Find where the given text appears and provide that cell's center as (X, Y) coordinate. 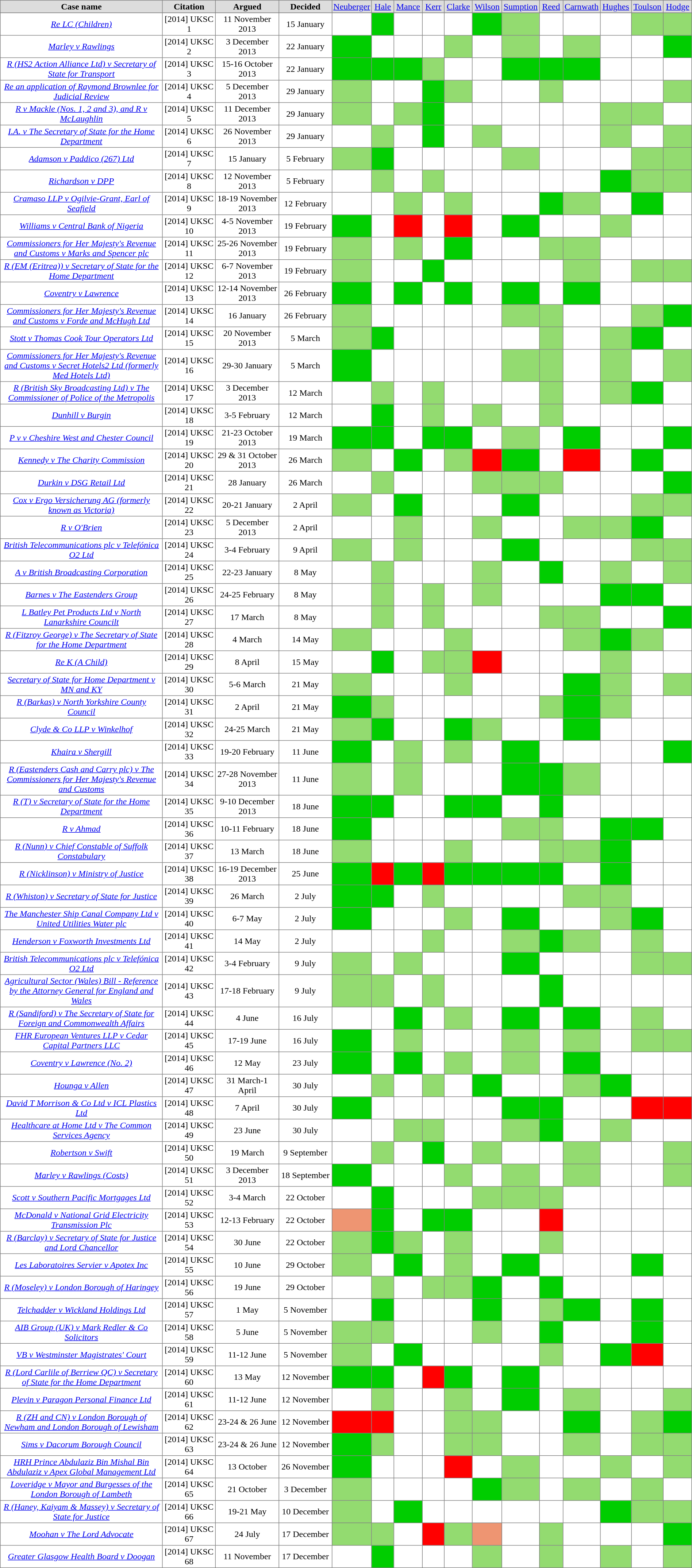
[2014] UKSC 68 (189, 1557)
Sumption (520, 7)
[2014] UKSC 32 (189, 729)
P v v Cheshire West and Chester Council (81, 438)
17-18 February (247, 991)
Loveridge v Mayor and Burgesses of the London Borough of Lambeth (81, 1489)
5-6 March (247, 685)
R (Nunn) v Chief Constable of Suffolk Constabulary (81, 851)
21 October (247, 1489)
Dunhill v Burgin (81, 415)
R v Mackle (Nos. 1, 2 and 3), and R v McLaughlin (81, 114)
The Manchester Ship Canal Company Ltd v United Utilities Water plc (81, 919)
13 October (247, 1467)
[2014] UKSC 61 (189, 1399)
4 March (247, 640)
4-5 November 2013 (247, 226)
[2014] UKSC 30 (189, 685)
[2014] UKSC 36 (189, 829)
12 November 2013 (247, 181)
28 January (247, 483)
[2014] UKSC 55 (189, 1265)
23 July (305, 1063)
3-5 February (247, 415)
[2014] UKSC 43 (189, 991)
24 July (247, 1534)
24-25 February (247, 595)
McDonald v National Grid Electricity Transmission Plc (81, 1220)
24-25 March (247, 729)
Re K (A Child) (81, 662)
[2014] UKSC 54 (189, 1243)
[2014] UKSC 45 (189, 1041)
6-7 November 2013 (247, 271)
16-19 December 2013 (247, 874)
[2014] UKSC 26 (189, 595)
Stott v Thomas Cook Tour Operators Ltd (81, 338)
Citation (189, 7)
15-16 October 2013 (247, 69)
[2014] UKSC 22 (189, 505)
[2014] UKSC 9 (189, 204)
[2014] UKSC 21 (189, 483)
[2014] UKSC 5 (189, 114)
Henderson v Foxworth Investments Ltd (81, 941)
Carnwath (581, 7)
AIB Group (UK) v Mark Redler & Co Solicitors (81, 1332)
Mance (408, 7)
26 November (305, 1467)
[2014] UKSC 3 (189, 69)
[2014] UKSC 6 (189, 136)
Re LC (Children) (81, 24)
[2014] UKSC 44 (189, 1018)
[2014] UKSC 13 (189, 293)
R (Eastenders Cash and Carry plc) v The Commissioners for Her Majesty's Revenue and Customs (81, 779)
[2014] UKSC 33 (189, 752)
Hodge (677, 7)
20-21 January (247, 505)
[2014] UKSC 60 (189, 1377)
Neuberger (352, 7)
13 May (247, 1377)
[2014] UKSC 50 (189, 1153)
Case name (81, 7)
R (EM (Eritrea)) v Secretary of State for the Home Department (81, 271)
Reed (551, 7)
12 February (305, 204)
[2014] UKSC 17 (189, 393)
Re an application of Raymond Brownlee for Judicial Review (81, 92)
[2014] UKSC 40 (189, 919)
26 November 2013 (247, 136)
[2014] UKSC 57 (189, 1310)
R (T) v Secretary of State for the Home Department (81, 806)
[2014] UKSC 31 (189, 707)
[2014] UKSC 65 (189, 1489)
Scott v Southern Pacific Mortgages Ltd (81, 1198)
12-13 February (247, 1220)
6-7 May (247, 919)
[2014] UKSC 37 (189, 851)
[2014] UKSC 52 (189, 1198)
L Batley Pet Products Ltd v North Lanarkshire Councilt (81, 617)
Telchadder v Wickland Holdings Ltd (81, 1310)
Commissioners for Her Majesty's Revenue and Customs v Secret Hotels2 Ltd (formerly Med Hotels Ltd) (81, 365)
[2014] UKSC 53 (189, 1220)
[2014] UKSC 18 (189, 415)
[2014] UKSC 8 (189, 181)
R (Whiston) v Secretary of State for Justice (81, 896)
22-23 January (247, 572)
[2014] UKSC 63 (189, 1444)
[2014] UKSC 59 (189, 1355)
Kerr (433, 7)
I.A. v The Secretary of State for the Home Department (81, 136)
R (Moseley) v London Borough of Haringey (81, 1288)
25-26 November 2013 (247, 248)
13 March (247, 851)
A v British Broadcasting Corporation (81, 572)
[2014] UKSC 14 (189, 316)
17 March (247, 617)
HRH Prince Abdulaziz Bin Mishal Bin Abdulaziz v Apex Global Management Ltd (81, 1467)
Hale (382, 7)
[2014] UKSC 19 (189, 438)
R (Haney, Kaiyam & Massey) v Secretary of State for Justice (81, 1512)
[2014] UKSC 1 (189, 24)
R (Nicklinson) v Ministry of Justice (81, 874)
[2014] UKSC 42 (189, 964)
15 May (305, 662)
[2014] UKSC 47 (189, 1085)
Richardson v DPP (81, 181)
[2014] UKSC 46 (189, 1063)
10-11 February (247, 829)
29-30 January (247, 365)
VB v Westminster Magistrates' Court (81, 1355)
11 December 2013 (247, 114)
[2014] UKSC 56 (189, 1288)
Argued (247, 7)
12 May (247, 1063)
[2014] UKSC 27 (189, 617)
[2014] UKSC 64 (189, 1467)
Hounga v Allen (81, 1085)
Robertson v Swift (81, 1153)
Plevin v Paragon Personal Finance Ltd (81, 1399)
[2014] UKSC 66 (189, 1512)
3 December (305, 1489)
Secretary of State for Home Department v MN and KY (81, 685)
8 April (247, 662)
Moohan v The Lord Advocate (81, 1534)
23 June (247, 1130)
Coventry v Lawrence (No. 2) (81, 1063)
[2014] UKSC 10 (189, 226)
[2014] UKSC 58 (189, 1332)
10 December (305, 1512)
Clarke (458, 7)
7 April (247, 1108)
[2014] UKSC 62 (189, 1422)
R v Ahmad (81, 829)
17-19 June (247, 1041)
25 June (305, 874)
9-10 December 2013 (247, 806)
[2014] UKSC 25 (189, 572)
[2014] UKSC 48 (189, 1108)
Sims v Dacorum Borough Council (81, 1444)
9 September (305, 1153)
R (Fitzroy George) v The Secretary of State for the Home Department (81, 640)
[2014] UKSC 67 (189, 1534)
Wilson (487, 7)
Greater Glasgow Health Board v Doogan (81, 1557)
Barnes v The Eastenders Group (81, 595)
[2014] UKSC 23 (189, 527)
1 May (247, 1310)
[2014] UKSC 38 (189, 874)
[2014] UKSC 29 (189, 662)
[2014] UKSC 34 (189, 779)
31 March-1 April (247, 1085)
[2014] UKSC 20 (189, 460)
[2014] UKSC 11 (189, 248)
[2014] UKSC 51 (189, 1175)
[2014] UKSC 41 (189, 941)
10 June (247, 1265)
11 November (247, 1557)
Commissioners for Her Majesty's Revenue and Customs v Forde and McHugh Ltd (81, 316)
[2014] UKSC 16 (189, 365)
Kennedy v The Charity Commission (81, 460)
19-21 May (247, 1512)
Marley v Rawlings (81, 47)
[2014] UKSC 7 (189, 159)
Khaira v Shergill (81, 752)
R (Barclay) v Secretary of State for Justice and Lord Chancellor (81, 1243)
[2014] UKSC 15 (189, 338)
[2014] UKSC 28 (189, 640)
Clyde & Co LLP v Winkelhof (81, 729)
Marley v Rawlings (Costs) (81, 1175)
5 June (247, 1332)
Hughes (615, 7)
[2014] UKSC 24 (189, 550)
[2014] UKSC 35 (189, 806)
R v O'Brien (81, 527)
Agricultural Sector (Wales) Bill - Reference by the Attorney General for England and Wales (81, 991)
[2014] UKSC 49 (189, 1130)
19 June (247, 1288)
11 November 2013 (247, 24)
R (British Sky Broadcasting Ltd) v The Commissioner of Police of the Metropolis (81, 393)
David T Morrison & Co Ltd v ICL Plastics Ltd (81, 1108)
9 April (305, 550)
30 June (247, 1243)
Toulson (647, 7)
[2014] UKSC 4 (189, 92)
Williams v Central Bank of Nigeria (81, 226)
Cramaso LLP v Ogilvie-Grant, Earl of Seafield (81, 204)
Coventry v Lawrence (81, 293)
Durkin v DSG Retail Ltd (81, 483)
R (Lord Carlile of Berriew QC) v Secretary of State for the Home Department (81, 1377)
[2014] UKSC 2 (189, 47)
Les Laboratoires Servier v Apotex Inc (81, 1265)
18-19 November 2013 (247, 204)
20 November 2013 (247, 338)
FHR European Ventures LLP v Cedar Capital Partners LLC (81, 1041)
29 & 31 October 2013 (247, 460)
Decided (305, 7)
[2014] UKSC 12 (189, 271)
19-20 February (247, 752)
3-4 March (247, 1198)
R (HS2 Action Alliance Ltd) v Secretary of State for Transport (81, 69)
16 January (247, 316)
27-28 November 2013 (247, 779)
Commissioners for Her Majesty's Revenue and Customs v Marks and Spencer plc (81, 248)
R (Barkas) v North Yorkshire County Council (81, 707)
Healthcare at Home Ltd v The Common Services Agency (81, 1130)
4 June (247, 1018)
[2014] UKSC 39 (189, 896)
R (ZH and CN) v London Borough of Newham and London Borough of Lewisham (81, 1422)
Adamson v Paddico (267) Ltd (81, 159)
12-14 November 2013 (247, 293)
R (Sandiford) v The Secretary of State for Foreign and Commonwealth Affairs (81, 1018)
21-23 October 2013 (247, 438)
18 September (305, 1175)
Cox v Ergo Versicherung AG (formerly known as Victoria) (81, 505)
